Determine the [X, Y] coordinate at the center of the cell enclosing the given text.  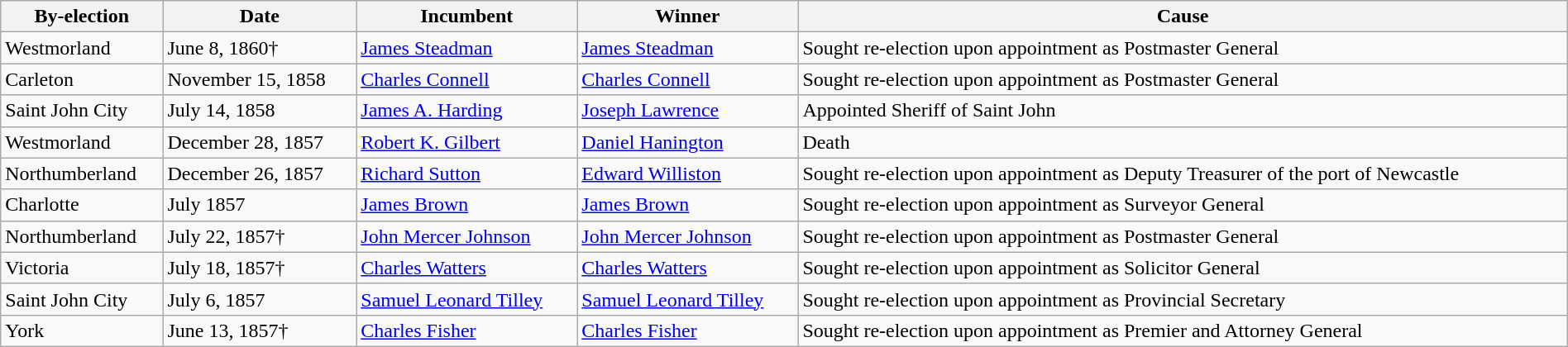
By-election [82, 17]
July 14, 1858 [260, 111]
Incumbent [466, 17]
July 1857 [260, 205]
July 6, 1857 [260, 299]
Robert K. Gilbert [466, 142]
December 26, 1857 [260, 173]
Carleton [82, 79]
Cause [1183, 17]
July 18, 1857† [260, 268]
James A. Harding [466, 111]
November 15, 1858 [260, 79]
Daniel Hanington [688, 142]
Richard Sutton [466, 173]
Date [260, 17]
Appointed Sheriff of Saint John [1183, 111]
Sought re-election upon appointment as Deputy Treasurer of the port of Newcastle [1183, 173]
July 22, 1857† [260, 236]
Edward Williston [688, 173]
Sought re-election upon appointment as Premier and Attorney General [1183, 330]
June 13, 1857† [260, 330]
York [82, 330]
Joseph Lawrence [688, 111]
Sought re-election upon appointment as Surveyor General [1183, 205]
Winner [688, 17]
Charlotte [82, 205]
Sought re-election upon appointment as Provincial Secretary [1183, 299]
December 28, 1857 [260, 142]
Sought re-election upon appointment as Solicitor General [1183, 268]
June 8, 1860† [260, 48]
Victoria [82, 268]
Death [1183, 142]
